Pinpoint the cell where the given text exists, returning its (X, Y) midpoint coordinate. 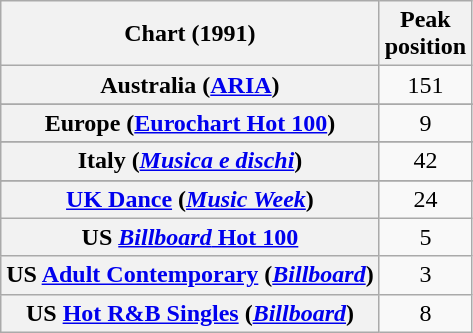
24 (425, 199)
151 (425, 85)
Australia (ARIA) (190, 85)
US Adult Contemporary (Billboard) (190, 275)
Peakposition (425, 34)
US Hot R&B Singles (Billboard) (190, 313)
Chart (1991) (190, 34)
3 (425, 275)
42 (425, 161)
8 (425, 313)
Europe (Eurochart Hot 100) (190, 123)
US Billboard Hot 100 (190, 237)
Italy (Musica e dischi) (190, 161)
5 (425, 237)
UK Dance (Music Week) (190, 199)
9 (425, 123)
